For the text-containing cell, return its midpoint in (X, Y) coordinate format. 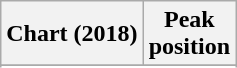
Chart (2018) (72, 34)
Peakposition (189, 34)
